Return [X, Y] of the center of cell containing provided text 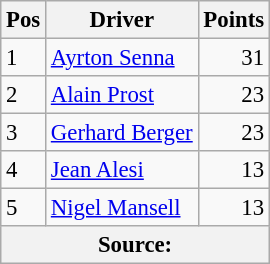
Jean Alesi [122, 170]
5 [24, 208]
Alain Prost [122, 95]
3 [24, 133]
Pos [24, 20]
2 [24, 95]
Ayrton Senna [122, 58]
31 [234, 58]
Points [234, 20]
Source: [136, 245]
1 [24, 58]
Gerhard Berger [122, 133]
Driver [122, 20]
4 [24, 170]
Nigel Mansell [122, 208]
